Return the [x, y] coordinate for the center point of the cell that contains the specified text.  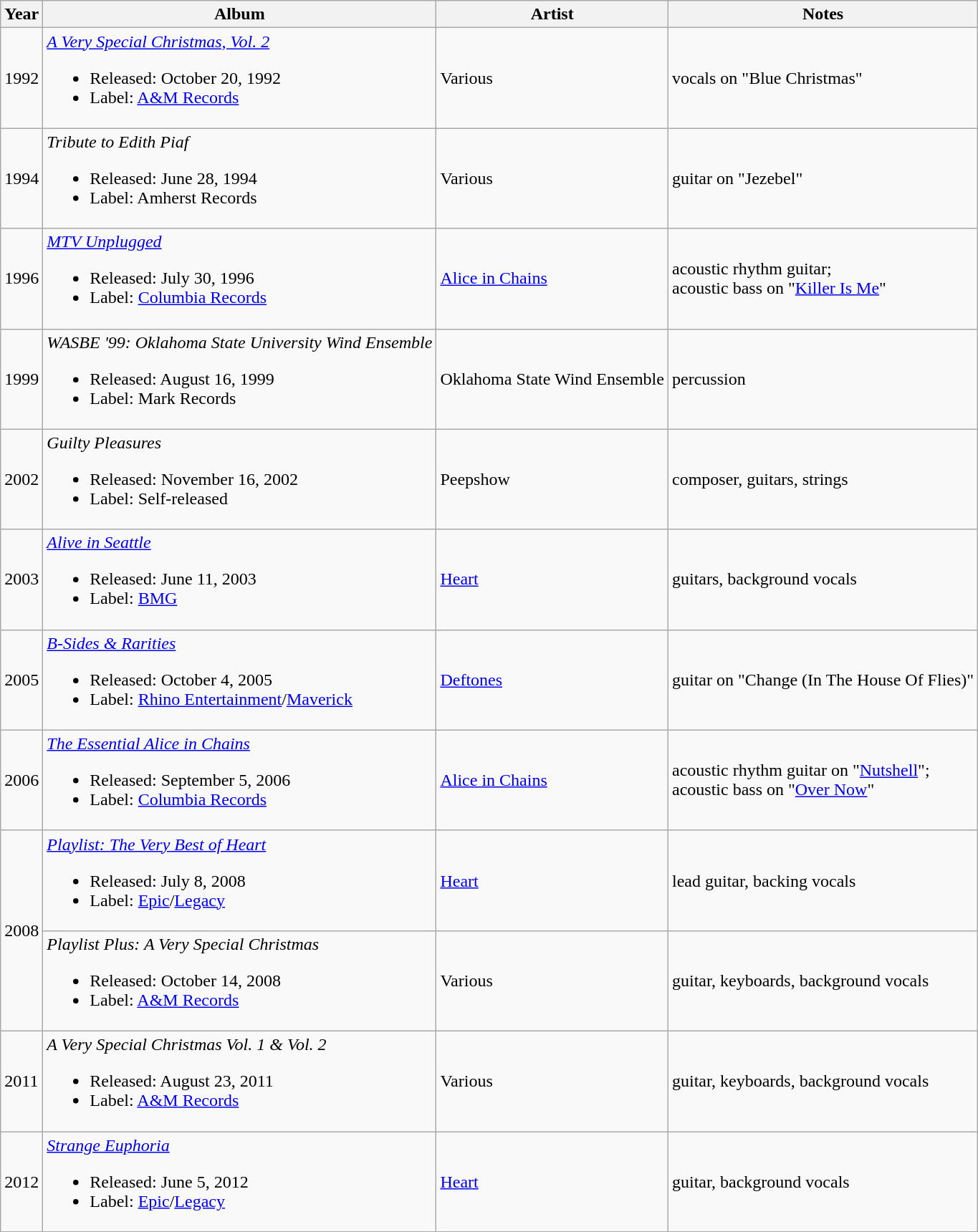
guitar, background vocals [823, 1182]
acoustic rhythm guitar;acoustic bass on "Killer Is Me" [823, 279]
2008 [21, 930]
2011 [21, 1081]
guitar on "Change (In The House Of Flies)" [823, 680]
Album [239, 14]
2005 [21, 680]
vocals on "Blue Christmas" [823, 78]
Notes [823, 14]
Playlist Plus: A Very Special ChristmasReleased: October 14, 2008Label: A&M Records [239, 981]
Playlist: The Very Best of HeartReleased: July 8, 2008Label: Epic/Legacy [239, 880]
WASBE '99: Oklahoma State University Wind EnsembleReleased: August 16, 1999Label: Mark Records [239, 379]
Strange EuphoriaReleased: June 5, 2012Label: Epic/Legacy [239, 1182]
Tribute to Edith PiafReleased: June 28, 1994Label: Amherst Records [239, 178]
2003 [21, 579]
Year [21, 14]
MTV UnpluggedReleased: July 30, 1996Label: Columbia Records [239, 279]
Artist [552, 14]
guitar on "Jezebel" [823, 178]
lead guitar, backing vocals [823, 880]
composer, guitars, strings [823, 479]
The Essential Alice in ChainsReleased: September 5, 2006Label: Columbia Records [239, 780]
B-Sides & RaritiesReleased: October 4, 2005Label: Rhino Entertainment/Maverick [239, 680]
Peepshow [552, 479]
1996 [21, 279]
guitars, background vocals [823, 579]
A Very Special Christmas Vol. 1 & Vol. 2Released: August 23, 2011Label: A&M Records [239, 1081]
2012 [21, 1182]
1992 [21, 78]
1994 [21, 178]
acoustic rhythm guitar on "Nutshell";acoustic bass on "Over Now" [823, 780]
Guilty PleasuresReleased: November 16, 2002Label: Self-released [239, 479]
Deftones [552, 680]
Alive in SeattleReleased: June 11, 2003Label: BMG [239, 579]
percussion [823, 379]
2002 [21, 479]
A Very Special Christmas, Vol. 2Released: October 20, 1992Label: A&M Records [239, 78]
Oklahoma State Wind Ensemble [552, 379]
2006 [21, 780]
1999 [21, 379]
